Identify which cell holds the provided text, then report its [X, Y] central coordinate. 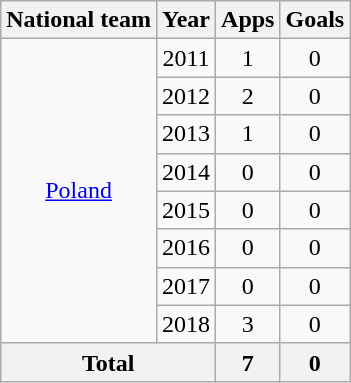
2012 [186, 96]
2018 [186, 324]
Poland [79, 191]
2014 [186, 172]
3 [248, 324]
2016 [186, 248]
Apps [248, 20]
7 [248, 362]
2017 [186, 286]
Total [108, 362]
2013 [186, 134]
2015 [186, 210]
National team [79, 20]
Year [186, 20]
Goals [315, 20]
2011 [186, 58]
2 [248, 96]
